Search for the cell housing the specified text and yield its [X, Y] center coordinate. 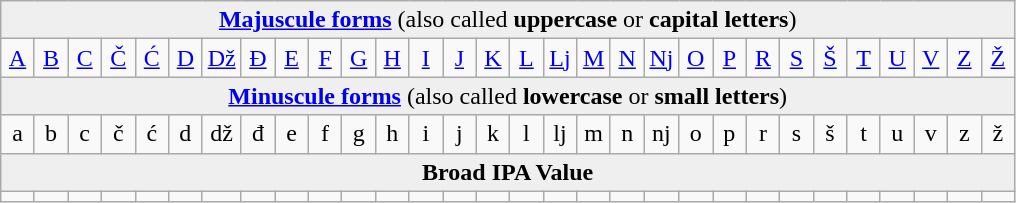
dž [222, 134]
Majuscule forms (also called uppercase or capital letters) [508, 20]
K [493, 58]
n [627, 134]
d [186, 134]
P [730, 58]
T [864, 58]
nj [662, 134]
I [426, 58]
h [392, 134]
B [51, 58]
s [797, 134]
ž [998, 134]
Nj [662, 58]
b [51, 134]
Lj [560, 58]
g [359, 134]
r [763, 134]
š [830, 134]
J [460, 58]
H [392, 58]
u [897, 134]
N [627, 58]
U [897, 58]
lj [560, 134]
t [864, 134]
V [931, 58]
O [696, 58]
D [186, 58]
Dž [222, 58]
M [594, 58]
E [292, 58]
Broad IPA Value [508, 172]
Ć [152, 58]
G [359, 58]
Š [830, 58]
p [730, 134]
i [426, 134]
ć [152, 134]
e [292, 134]
Minuscule forms (also called lowercase or small letters) [508, 96]
Č [118, 58]
R [763, 58]
L [527, 58]
C [85, 58]
f [325, 134]
j [460, 134]
c [85, 134]
m [594, 134]
č [118, 134]
v [931, 134]
S [797, 58]
đ [258, 134]
l [527, 134]
Đ [258, 58]
k [493, 134]
Z [964, 58]
z [964, 134]
o [696, 134]
Ž [998, 58]
a [18, 134]
F [325, 58]
A [18, 58]
